Find where the given text appears and provide that cell's center as (x, y) coordinate. 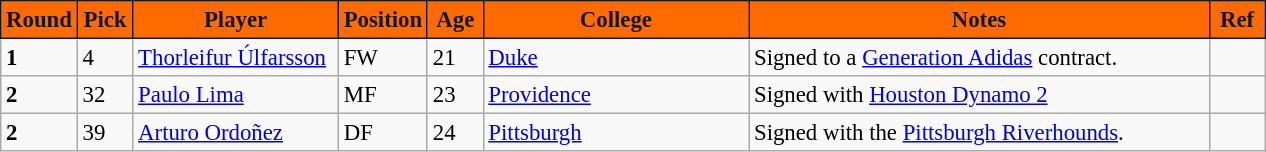
Thorleifur Úlfarsson (236, 58)
Player (236, 20)
Duke (616, 58)
23 (455, 95)
Signed to a Generation Adidas contract. (980, 58)
24 (455, 133)
21 (455, 58)
Providence (616, 95)
Ref (1237, 20)
39 (105, 133)
Round (39, 20)
College (616, 20)
Arturo Ordoñez (236, 133)
DF (382, 133)
Age (455, 20)
Position (382, 20)
Notes (980, 20)
4 (105, 58)
Pittsburgh (616, 133)
FW (382, 58)
Pick (105, 20)
32 (105, 95)
Paulo Lima (236, 95)
1 (39, 58)
MF (382, 95)
Signed with Houston Dynamo 2 (980, 95)
Signed with the Pittsburgh Riverhounds. (980, 133)
